Output the (X, Y) coordinate of the center of the cell containing the given text.  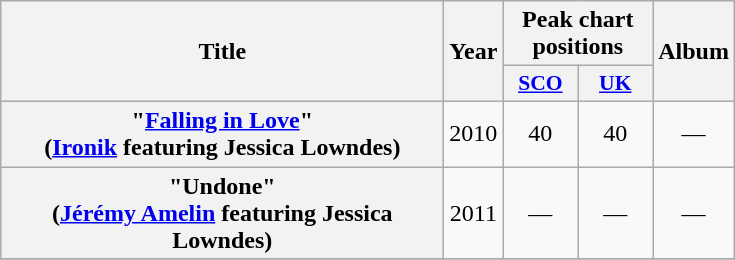
SCO (540, 84)
Album (694, 52)
"Undone"(Jérémy Amelin featuring Jessica Lowndes) (222, 212)
2011 (474, 212)
2010 (474, 134)
Peak chart positions (578, 34)
UK (616, 84)
Year (474, 52)
Title (222, 52)
"Falling in Love"(Ironik featuring Jessica Lowndes) (222, 134)
